Return the (x, y) coordinate for the center point of the cell that contains the specified text.  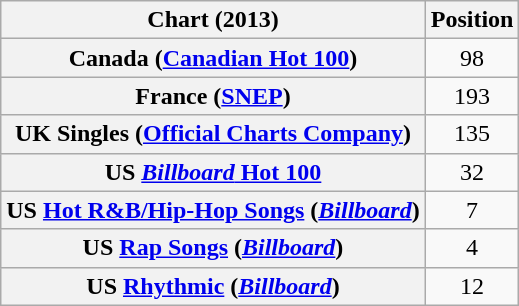
UK Singles (Official Charts Company) (213, 134)
135 (472, 134)
Canada (Canadian Hot 100) (213, 58)
4 (472, 248)
US Billboard Hot 100 (213, 172)
Chart (2013) (213, 20)
193 (472, 96)
US Hot R&B/Hip-Hop Songs (Billboard) (213, 210)
12 (472, 286)
France (SNEP) (213, 96)
US Rap Songs (Billboard) (213, 248)
7 (472, 210)
32 (472, 172)
US Rhythmic (Billboard) (213, 286)
Position (472, 20)
98 (472, 58)
